Search for the cell housing the specified text and yield its (x, y) center coordinate. 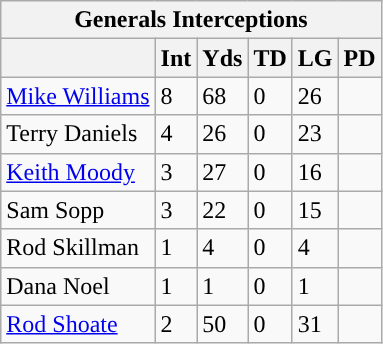
Generals Interceptions (191, 20)
Rod Shoate (78, 324)
TD (270, 58)
Yds (222, 58)
22 (222, 210)
Dana Noel (78, 286)
LG (315, 58)
Keith Moody (78, 172)
16 (315, 172)
31 (315, 324)
68 (222, 96)
PD (360, 58)
Int (176, 58)
2 (176, 324)
Mike Williams (78, 96)
23 (315, 134)
Sam Sopp (78, 210)
50 (222, 324)
Rod Skillman (78, 248)
27 (222, 172)
Terry Daniels (78, 134)
8 (176, 96)
15 (315, 210)
